Find where the given text appears and provide that cell's center as (X, Y) coordinate. 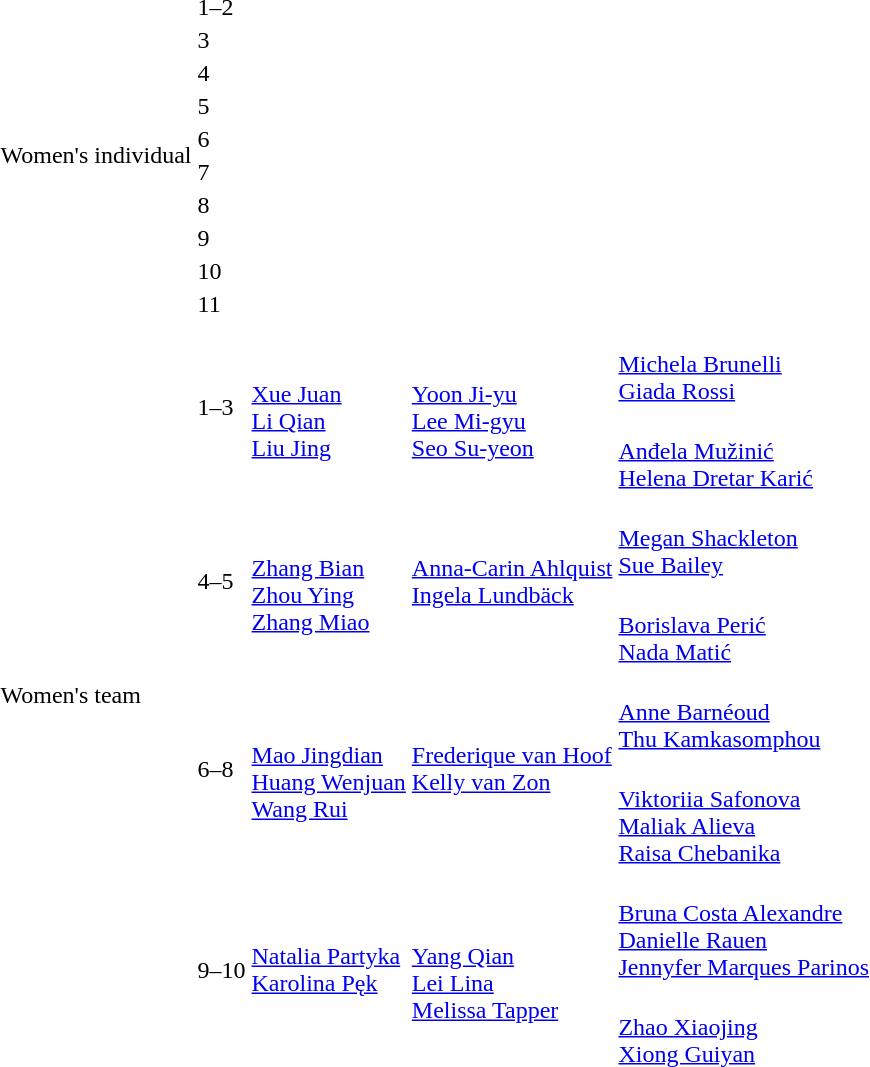
6–8 (222, 769)
Frederique van HoofKelly van Zon (512, 769)
11 (222, 304)
5 (222, 106)
10 (222, 271)
6 (222, 139)
Mao JingdianHuang WenjuanWang Rui (328, 769)
9 (222, 238)
1–3 (222, 408)
7 (222, 172)
Yoon Ji-yuLee Mi-gyuSeo Su-yeon (512, 408)
Xue JuanLi QianLiu Jing (328, 408)
8 (222, 205)
3 (222, 40)
Anna-Carin AhlquistIngela Lundbäck (512, 582)
4 (222, 73)
Zhang BianZhou YingZhang Miao (328, 582)
4–5 (222, 582)
